Pinpoint the cell where the given text exists, returning its [x, y] midpoint coordinate. 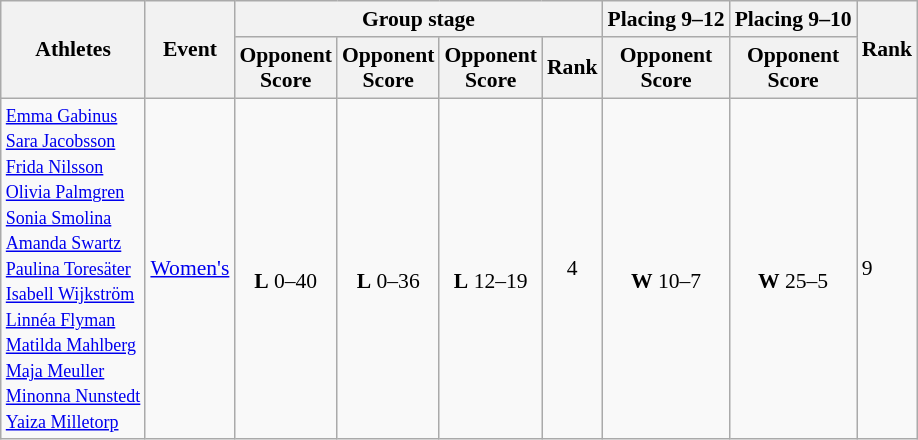
Athletes [74, 50]
4 [572, 269]
L 12–19 [490, 269]
Placing 9–10 [794, 19]
Women's [190, 269]
Group stage [418, 19]
L 0–36 [388, 269]
Placing 9–12 [666, 19]
Event [190, 50]
9 [888, 269]
W 10–7 [666, 269]
L 0–40 [286, 269]
W 25–5 [794, 269]
